Return [X, Y] of the center of cell containing provided text 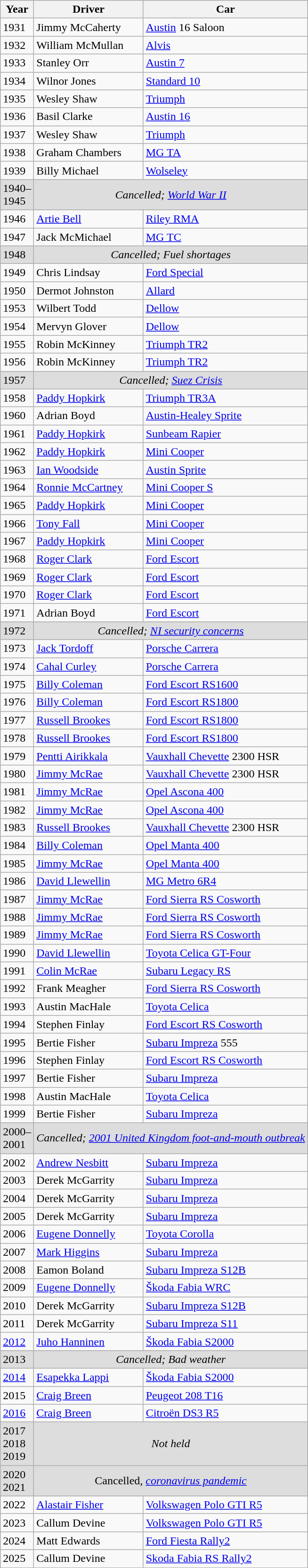
Driver [89, 9]
1994 [17, 1024]
Cancelled; World War II [170, 195]
1940– 1945 [17, 195]
1973 [17, 649]
201720182019 [17, 1444]
1996 [17, 1060]
1999 [17, 1114]
1933 [17, 63]
Tony Fall [89, 523]
Esapekka Lappi [89, 1377]
1963 [17, 469]
1976 [17, 702]
1969 [17, 577]
Not held [170, 1444]
Matt Edwards [89, 1541]
1953 [17, 309]
1955 [17, 344]
1985 [17, 863]
Colin McRae [89, 971]
1938 [17, 152]
Subaru Impreza S11 [225, 1323]
2009 [17, 1288]
2013 [17, 1359]
1957 [17, 380]
1939 [17, 170]
1992 [17, 989]
Wolseley [225, 170]
1995 [17, 1042]
Jack Tordoff [89, 649]
1972 [17, 631]
Chris Lindsay [89, 273]
1935 [17, 99]
1977 [17, 720]
2010 [17, 1306]
2014 [17, 1377]
1954 [17, 326]
1967 [17, 541]
1982 [17, 809]
1986 [17, 881]
1966 [17, 523]
Triumph TR3A [225, 398]
Standard 10 [225, 81]
Cancelled; NI security concerns [170, 631]
Car [225, 9]
Cancelled; Bad weather [170, 1359]
Subaru Legacy RS [225, 971]
1998 [17, 1096]
Austin-Healey Sprite [225, 416]
Cahal Curley [89, 666]
Ford Special [225, 273]
Dermot Johnston [89, 291]
1987 [17, 899]
2003 [17, 1180]
1993 [17, 1006]
Cancelled, coronavirus pandemic [170, 1481]
1936 [17, 117]
Pentti Airikkala [89, 756]
2011 [17, 1323]
1948 [17, 255]
2008 [17, 1270]
2015 [17, 1395]
Year [17, 9]
Ford Escort RS1600 [225, 684]
1988 [17, 917]
Graham Chambers [89, 152]
Mini Cooper S [225, 487]
1956 [17, 362]
Subaru Impreza 555 [225, 1042]
Peugeot 208 T16 [225, 1395]
Basil Clarke [89, 117]
1950 [17, 291]
1965 [17, 505]
20202021 [17, 1481]
Alvis [225, 45]
2025 [17, 1559]
Riley RMA [225, 219]
1984 [17, 846]
1947 [17, 237]
1960 [17, 416]
1979 [17, 756]
William McMullan [89, 45]
Stanley Orr [89, 63]
Billy Michael [89, 170]
MG TA [225, 152]
Ian Woodside [89, 469]
1964 [17, 487]
2002 [17, 1163]
Cancelled; 2001 United Kingdom foot-and-mouth outbreak [170, 1138]
Frank Meagher [89, 989]
2024 [17, 1541]
1983 [17, 828]
2016 [17, 1413]
Andrew Nesbitt [89, 1163]
1974 [17, 666]
1968 [17, 559]
Cancelled; Suez Crisis [170, 380]
Toyota Corolla [225, 1234]
2000– 2001 [17, 1138]
1932 [17, 45]
1937 [17, 135]
Sunbeam Rapier [225, 434]
Allard [225, 291]
Mark Higgins [89, 1252]
1981 [17, 792]
2007 [17, 1252]
Artie Bell [89, 219]
1980 [17, 774]
Austin 16 [225, 117]
1934 [17, 81]
2006 [17, 1234]
Austin 7 [225, 63]
2022 [17, 1505]
1949 [17, 273]
2005 [17, 1216]
Austin Sprite [225, 469]
Cancelled; Fuel shortages [170, 255]
2023 [17, 1523]
1971 [17, 613]
Jimmy McCaherty [89, 27]
1990 [17, 953]
Wilbert Todd [89, 309]
1946 [17, 219]
1989 [17, 935]
Juho Hanninen [89, 1341]
Ronnie McCartney [89, 487]
1978 [17, 738]
1958 [17, 398]
Toyota Celica GT-Four [225, 953]
Skoda Fabia RS Rally2 [225, 1559]
Alastair Fisher [89, 1505]
1962 [17, 451]
1991 [17, 971]
1961 [17, 434]
Jack McMichael [89, 237]
MG Metro 6R4 [225, 881]
1975 [17, 684]
Ford Fiesta Rally2 [225, 1541]
Mervyn Glover [89, 326]
Austin 16 Saloon [225, 27]
Wilnor Jones [89, 81]
1970 [17, 595]
Škoda Fabia WRC [225, 1288]
2004 [17, 1198]
MG TC [225, 237]
Citroën DS3 R5 [225, 1413]
Eamon Boland [89, 1270]
2012 [17, 1341]
1997 [17, 1078]
1931 [17, 27]
